Determine the [X, Y] coordinate at the center of the cell enclosing the given text.  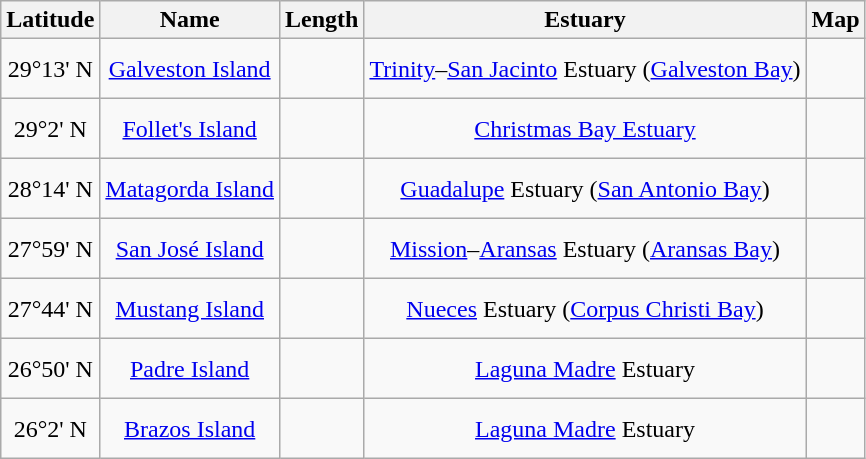
Matagorda Island [190, 189]
Map [836, 20]
Trinity–San Jacinto Estuary (Galveston Bay) [585, 69]
Mission–Aransas Estuary (Aransas Bay) [585, 249]
29°13' N [50, 69]
Name [190, 20]
Brazos Island [190, 429]
27°44' N [50, 309]
Nueces Estuary (Corpus Christi Bay) [585, 309]
Galveston Island [190, 69]
27°59' N [50, 249]
San José Island [190, 249]
26°50' N [50, 369]
28°14' N [50, 189]
Follet's Island [190, 129]
Mustang Island [190, 309]
Christmas Bay Estuary [585, 129]
Latitude [50, 20]
26°2' N [50, 429]
29°2' N [50, 129]
Length [321, 20]
Guadalupe Estuary (San Antonio Bay) [585, 189]
Estuary [585, 20]
Padre Island [190, 369]
